Return the [x, y] coordinate for the center point of the cell that contains the specified text.  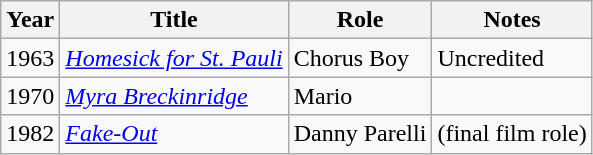
Uncredited [512, 58]
1963 [30, 58]
Danny Parelli [360, 134]
Homesick for St. Pauli [174, 58]
Chorus Boy [360, 58]
1982 [30, 134]
Notes [512, 20]
Myra Breckinridge [174, 96]
1970 [30, 96]
Role [360, 20]
Fake-Out [174, 134]
Mario [360, 96]
Year [30, 20]
(final film role) [512, 134]
Title [174, 20]
